Output the (X, Y) coordinate of the center of the cell containing the given text.  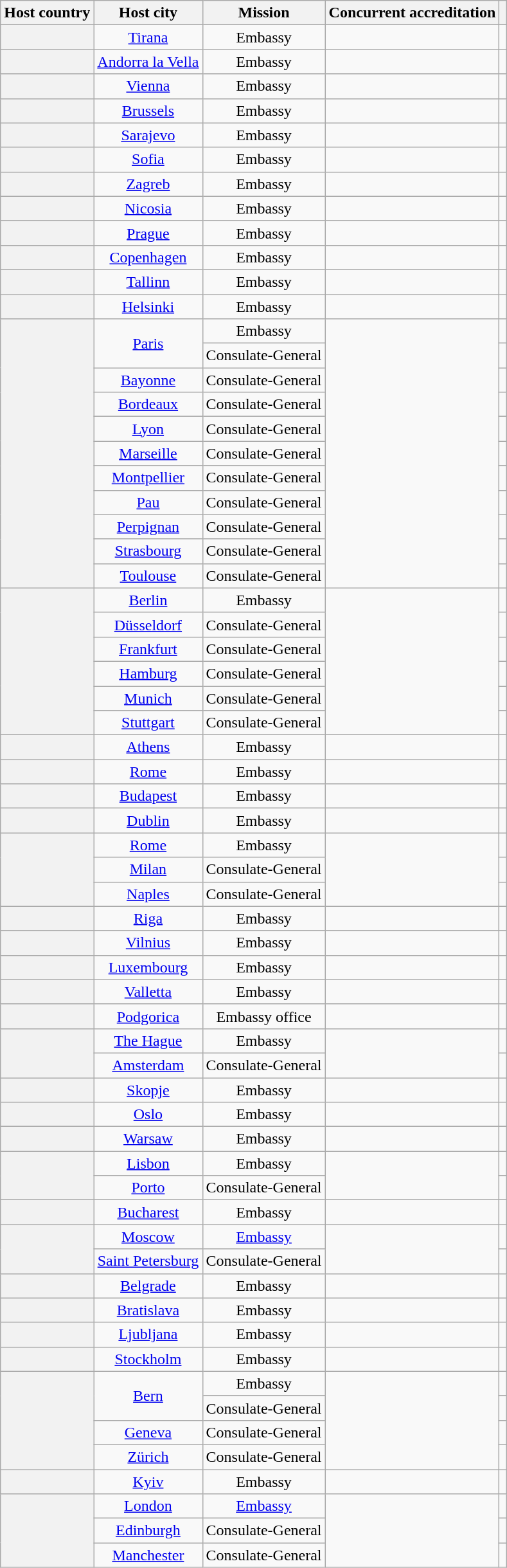
Stockholm (148, 1359)
Skopje (148, 1090)
Frankfurt (148, 649)
Luxembourg (148, 967)
Riga (148, 918)
Saint Petersburg (148, 1261)
Strasbourg (148, 551)
Athens (148, 747)
Munich (148, 698)
Helsinki (148, 307)
Host country (48, 13)
Tallinn (148, 282)
Naples (148, 894)
Vienna (148, 86)
Bayonne (148, 380)
Milan (148, 870)
Perpignan (148, 527)
Embassy office (263, 1016)
Sarajevo (148, 135)
Stuttgart (148, 723)
Amsterdam (148, 1065)
Toulouse (148, 576)
Kyiv (148, 1481)
Berlin (148, 600)
Nicosia (148, 208)
Geneva (148, 1432)
Bucharest (148, 1212)
Lisbon (148, 1163)
Montpellier (148, 478)
Dublin (148, 821)
Bordeaux (148, 405)
Lyon (148, 429)
Paris (148, 343)
Porto (148, 1188)
Zürich (148, 1457)
Warsaw (148, 1139)
Concurrent accreditation (413, 13)
Oslo (148, 1115)
Prague (148, 233)
Mission (263, 13)
Budapest (148, 796)
Manchester (148, 1555)
Host city (148, 13)
Moscow (148, 1237)
London (148, 1506)
Sofia (148, 160)
Marseille (148, 453)
Bratislava (148, 1310)
Düsseldorf (148, 624)
Pau (148, 502)
Brussels (148, 111)
Belgrade (148, 1286)
Andorra la Vella (148, 62)
Bern (148, 1396)
The Hague (148, 1041)
Valletta (148, 992)
Vilnius (148, 943)
Hamburg (148, 673)
Edinburgh (148, 1531)
Copenhagen (148, 257)
Ljubljana (148, 1335)
Tirana (148, 37)
Zagreb (148, 184)
Podgorica (148, 1016)
